Identify which cell holds the provided text, then report its (X, Y) central coordinate. 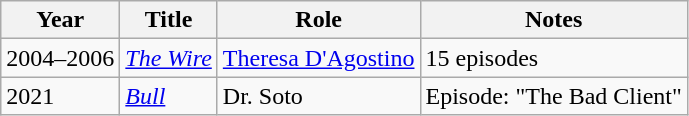
Role (318, 20)
Dr. Soto (318, 96)
Bull (169, 96)
15 episodes (554, 58)
2021 (60, 96)
Episode: "The Bad Client" (554, 96)
The Wire (169, 58)
Year (60, 20)
Title (169, 20)
2004–2006 (60, 58)
Theresa D'Agostino (318, 58)
Notes (554, 20)
